Locate the cell with the specified text and output its (X, Y) center coordinate. 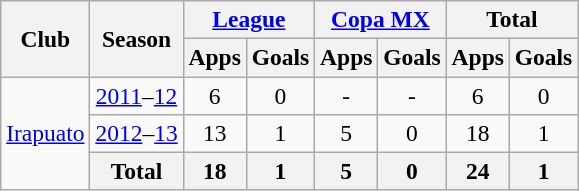
2012–13 (136, 133)
13 (214, 133)
League (249, 19)
24 (478, 171)
Season (136, 38)
Club (46, 38)
Copa MX (381, 19)
2011–12 (136, 95)
Irapuato (46, 133)
